Scan for the cell matching the given text and deliver its [X, Y] coordinate at center. 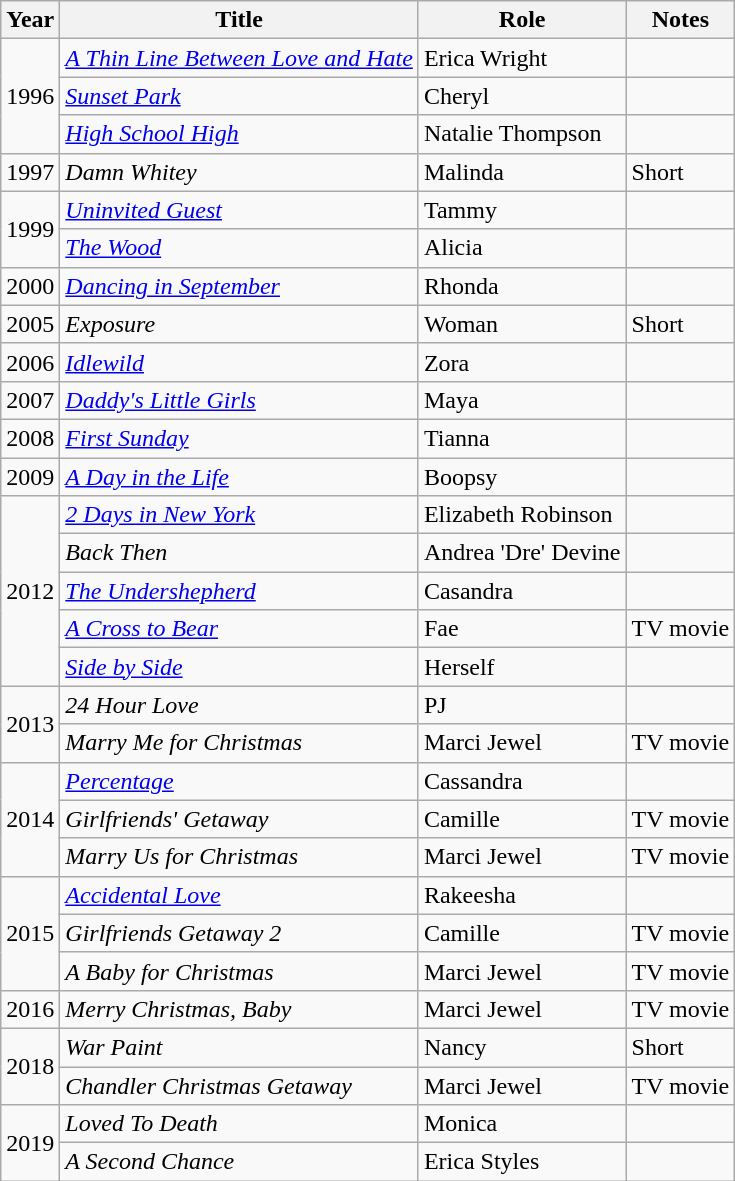
Marry Us for Christmas [240, 857]
Elizabeth Robinson [522, 515]
A Cross to Bear [240, 629]
PJ [522, 705]
Back Then [240, 553]
Chandler Christmas Getaway [240, 1085]
Role [522, 20]
Zora [522, 362]
1996 [30, 96]
Girlfriends' Getaway [240, 819]
Herself [522, 667]
Cassandra [522, 781]
2009 [30, 477]
The Undershepherd [240, 591]
2006 [30, 362]
Fae [522, 629]
Sunset Park [240, 96]
24 Hour Love [240, 705]
Notes [680, 20]
A Second Chance [240, 1162]
Rhonda [522, 286]
Alicia [522, 248]
The Wood [240, 248]
2014 [30, 819]
Marry Me for Christmas [240, 743]
First Sunday [240, 438]
Tammy [522, 210]
1999 [30, 229]
Monica [522, 1124]
2019 [30, 1143]
2013 [30, 724]
2 Days in New York [240, 515]
2008 [30, 438]
Maya [522, 400]
Idlewild [240, 362]
Rakeesha [522, 895]
2015 [30, 933]
Natalie Thompson [522, 134]
Year [30, 20]
Damn Whitey [240, 172]
Loved To Death [240, 1124]
2000 [30, 286]
2005 [30, 324]
Malinda [522, 172]
A Thin Line Between Love and Hate [240, 58]
2018 [30, 1066]
Erica Styles [522, 1162]
2012 [30, 591]
Woman [522, 324]
2007 [30, 400]
Accidental Love [240, 895]
Nancy [522, 1047]
Cheryl [522, 96]
Uninvited Guest [240, 210]
Daddy's Little Girls [240, 400]
Boopsy [522, 477]
A Baby for Christmas [240, 971]
Percentage [240, 781]
Dancing in September [240, 286]
Tianna [522, 438]
Merry Christmas, Baby [240, 1009]
Title [240, 20]
2016 [30, 1009]
Erica Wright [522, 58]
Casandra [522, 591]
Exposure [240, 324]
Andrea 'Dre' Devine [522, 553]
A Day in the Life [240, 477]
1997 [30, 172]
High School High [240, 134]
War Paint [240, 1047]
Girlfriends Getaway 2 [240, 933]
Side by Side [240, 667]
